Return [x, y] of the center of cell containing provided text 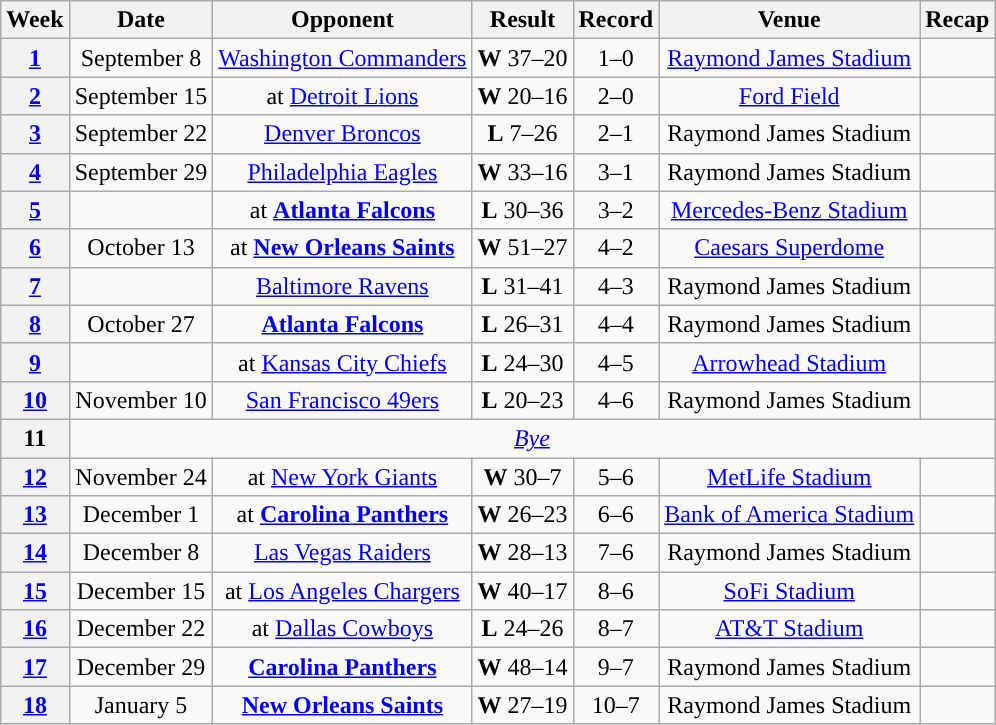
13 [35, 515]
Philadelphia Eagles [342, 172]
December 8 [141, 553]
December 1 [141, 515]
W 30–7 [522, 477]
4–4 [616, 324]
4–2 [616, 248]
L 20–23 [522, 400]
December 15 [141, 591]
W 48–14 [522, 667]
6–6 [616, 515]
November 24 [141, 477]
W 37–20 [522, 58]
16 [35, 629]
L 7–26 [522, 134]
Week [35, 20]
New Orleans Saints [342, 705]
Recap [958, 20]
2–0 [616, 96]
at Carolina Panthers [342, 515]
October 13 [141, 248]
at New Orleans Saints [342, 248]
at Los Angeles Chargers [342, 591]
2 [35, 96]
San Francisco 49ers [342, 400]
4–6 [616, 400]
W 20–16 [522, 96]
10 [35, 400]
2–1 [616, 134]
15 [35, 591]
5 [35, 210]
17 [35, 667]
December 29 [141, 667]
W 27–19 [522, 705]
W 40–17 [522, 591]
Caesars Superdome [790, 248]
11 [35, 438]
January 5 [141, 705]
3–1 [616, 172]
Record [616, 20]
1 [35, 58]
14 [35, 553]
8–6 [616, 591]
Denver Broncos [342, 134]
L 30–36 [522, 210]
September 29 [141, 172]
Carolina Panthers [342, 667]
9 [35, 362]
L 24–30 [522, 362]
Ford Field [790, 96]
4–5 [616, 362]
7–6 [616, 553]
4 [35, 172]
L 31–41 [522, 286]
Date [141, 20]
Bank of America Stadium [790, 515]
Venue [790, 20]
September 15 [141, 96]
L 24–26 [522, 629]
9–7 [616, 667]
W 51–27 [522, 248]
4–3 [616, 286]
Mercedes-Benz Stadium [790, 210]
5–6 [616, 477]
18 [35, 705]
at Atlanta Falcons [342, 210]
8–7 [616, 629]
at New York Giants [342, 477]
Bye [532, 438]
12 [35, 477]
Arrowhead Stadium [790, 362]
Atlanta Falcons [342, 324]
at Detroit Lions [342, 96]
W 28–13 [522, 553]
6 [35, 248]
November 10 [141, 400]
Result [522, 20]
L 26–31 [522, 324]
1–0 [616, 58]
SoFi Stadium [790, 591]
at Kansas City Chiefs [342, 362]
AT&T Stadium [790, 629]
8 [35, 324]
September 22 [141, 134]
Las Vegas Raiders [342, 553]
3–2 [616, 210]
10–7 [616, 705]
Baltimore Ravens [342, 286]
Opponent [342, 20]
October 27 [141, 324]
W 33–16 [522, 172]
Washington Commanders [342, 58]
3 [35, 134]
7 [35, 286]
at Dallas Cowboys [342, 629]
W 26–23 [522, 515]
MetLife Stadium [790, 477]
December 22 [141, 629]
September 8 [141, 58]
